Search for the cell housing the specified text and yield its [x, y] center coordinate. 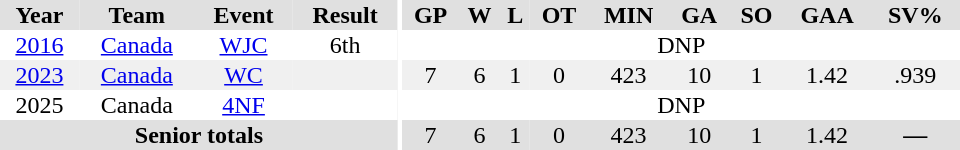
2025 [40, 105]
SV% [916, 15]
L [514, 15]
W [480, 15]
Senior totals [199, 135]
Result [345, 15]
2023 [40, 75]
SO [756, 15]
Team [137, 15]
WC [244, 75]
MIN [628, 15]
2016 [40, 45]
GP [431, 15]
Year [40, 15]
OT [559, 15]
6th [345, 45]
.939 [916, 75]
WJC [244, 45]
— [916, 135]
Event [244, 15]
GA [699, 15]
4NF [244, 105]
GAA [826, 15]
